Detect which cell encompasses the target text, then output its (X, Y) center coordinate. 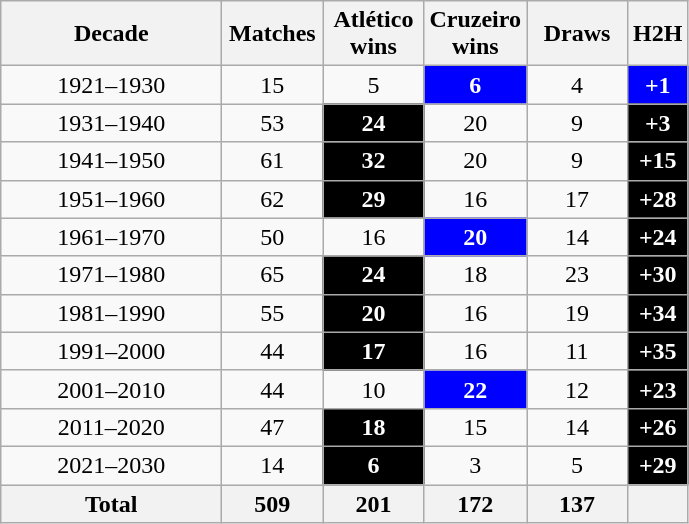
55 (272, 313)
10 (374, 389)
62 (272, 199)
+23 (658, 389)
19 (578, 313)
29 (374, 199)
509 (272, 503)
22 (476, 389)
Decade (112, 34)
Matches (272, 34)
H2H (658, 34)
2011–2020 (112, 427)
65 (272, 275)
Total (112, 503)
2021–2030 (112, 465)
+24 (658, 237)
201 (374, 503)
1981–1990 (112, 313)
137 (578, 503)
12 (578, 389)
+1 (658, 85)
1991–2000 (112, 351)
+3 (658, 123)
4 (578, 85)
11 (578, 351)
1921–1930 (112, 85)
+30 (658, 275)
1971–1980 (112, 275)
61 (272, 161)
1951–1960 (112, 199)
1961–1970 (112, 237)
53 (272, 123)
+28 (658, 199)
50 (272, 237)
Cruzeirowins (476, 34)
32 (374, 161)
1931–1940 (112, 123)
172 (476, 503)
1941–1950 (112, 161)
Draws (578, 34)
+35 (658, 351)
47 (272, 427)
2001–2010 (112, 389)
Atléticowins (374, 34)
+26 (658, 427)
23 (578, 275)
+29 (658, 465)
+34 (658, 313)
3 (476, 465)
+15 (658, 161)
